Capture the cell that displays the provided text and extract its [x, y] central coordinate. 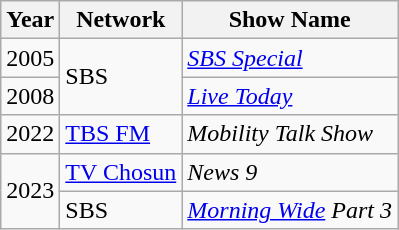
2022 [30, 134]
News 9 [290, 172]
Morning Wide Part 3 [290, 210]
2023 [30, 191]
SBS Special [290, 58]
2005 [30, 58]
Mobility Talk Show [290, 134]
Year [30, 20]
Show Name [290, 20]
TV Chosun [121, 172]
Live Today [290, 96]
2008 [30, 96]
TBS FM [121, 134]
Network [121, 20]
